Scan for the cell matching the given text and deliver its [X, Y] coordinate at center. 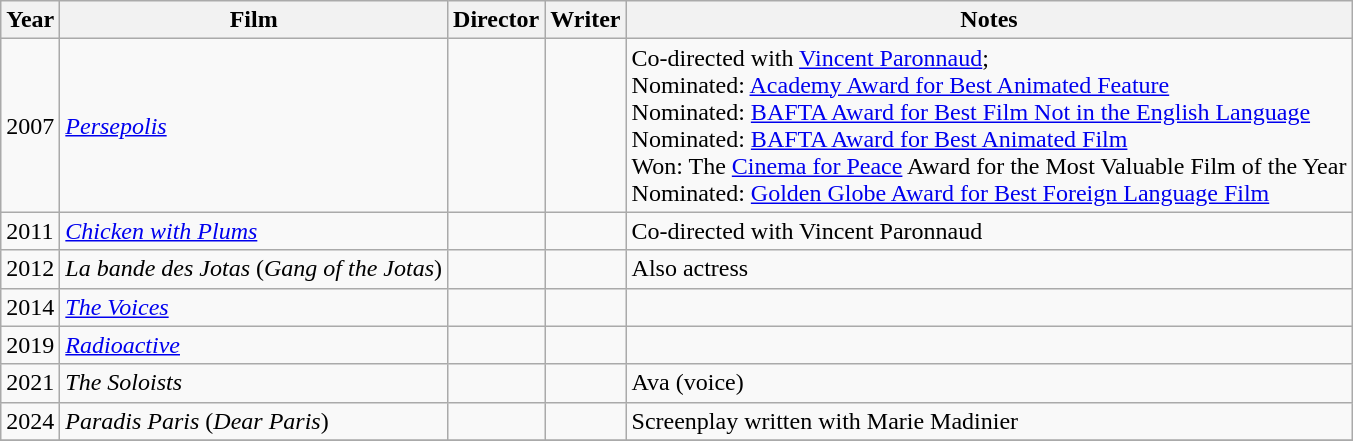
Chicken with Plums [254, 231]
The Voices [254, 307]
Co-directed with Vincent Paronnaud [989, 231]
Film [254, 20]
Persepolis [254, 126]
2024 [30, 421]
Paradis Paris (Dear Paris) [254, 421]
Notes [989, 20]
La bande des Jotas (Gang of the Jotas) [254, 269]
The Soloists [254, 383]
Writer [586, 20]
2007 [30, 126]
Also actress [989, 269]
2014 [30, 307]
2019 [30, 345]
Year [30, 20]
Director [496, 20]
2021 [30, 383]
Radioactive [254, 345]
2012 [30, 269]
2011 [30, 231]
Ava (voice) [989, 383]
Screenplay written with Marie Madinier [989, 421]
